Determine the [x, y] coordinate at the center of the cell enclosing the given text.  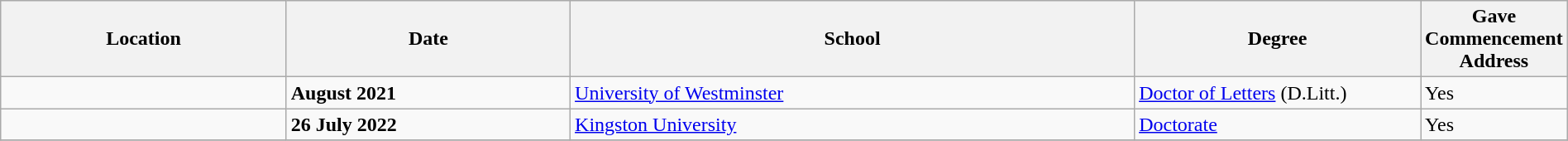
Degree [1278, 39]
Doctorate [1278, 124]
Date [428, 39]
Location [144, 39]
Kingston University [853, 124]
August 2021 [428, 93]
University of Westminster [853, 93]
Doctor of Letters (D.Litt.) [1278, 93]
26 July 2022 [428, 124]
School [853, 39]
Gave Commencement Address [1494, 39]
